Determine the [x, y] coordinate at the center of the cell enclosing the given text.  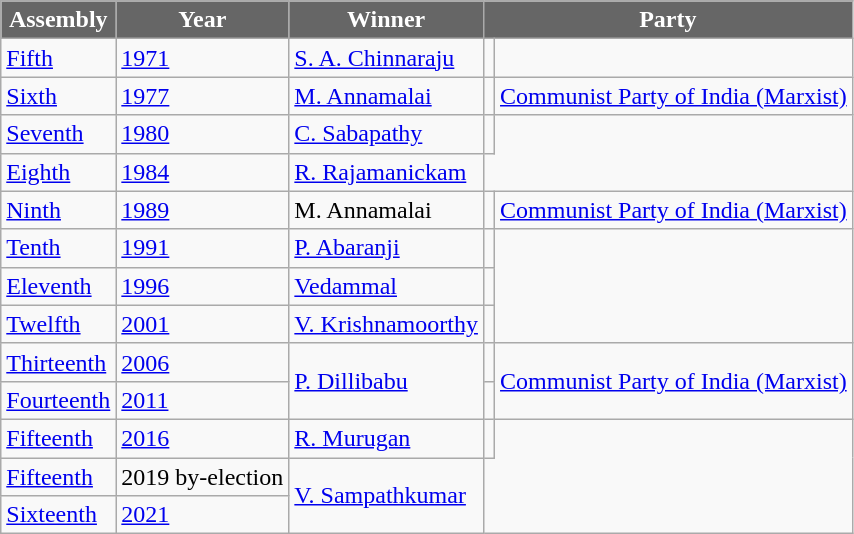
1971 [202, 58]
Winner [386, 20]
1984 [202, 172]
Party [668, 20]
R. Rajamanickam [386, 172]
2019 by-election [202, 477]
C. Sabapathy [386, 134]
Sixth [58, 96]
2001 [202, 324]
1996 [202, 286]
Tenth [58, 248]
P. Dillibabu [386, 381]
V. Sampathkumar [386, 496]
1989 [202, 210]
2021 [202, 515]
P. Abaranji [386, 248]
Sixteenth [58, 515]
1977 [202, 96]
Eleventh [58, 286]
Thirteenth [58, 362]
Eighth [58, 172]
R. Murugan [386, 438]
Twelfth [58, 324]
V. Krishnamoorthy [386, 324]
2016 [202, 438]
Fifth [58, 58]
S. A. Chinnaraju [386, 58]
1980 [202, 134]
2006 [202, 362]
Assembly [58, 20]
Vedammal [386, 286]
1991 [202, 248]
Seventh [58, 134]
2011 [202, 400]
Ninth [58, 210]
Year [202, 20]
Fourteenth [58, 400]
